Provide the [X, Y] coordinate of the cell's center where the given text is located.  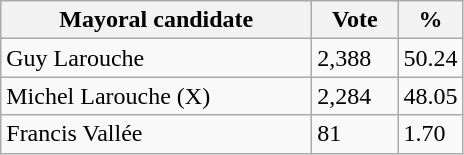
Michel Larouche (X) [156, 96]
Vote [355, 20]
Guy Larouche [156, 58]
Francis Vallée [156, 134]
50.24 [430, 58]
1.70 [430, 134]
Mayoral candidate [156, 20]
81 [355, 134]
2,388 [355, 58]
2,284 [355, 96]
48.05 [430, 96]
% [430, 20]
